Find where the given text appears and provide that cell's center as [x, y] coordinate. 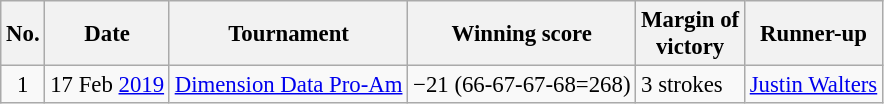
Justin Walters [813, 85]
17 Feb 2019 [107, 85]
Tournament [288, 34]
Winning score [522, 34]
Runner-up [813, 34]
1 [23, 85]
3 strokes [690, 85]
Dimension Data Pro-Am [288, 85]
No. [23, 34]
Margin ofvictory [690, 34]
Date [107, 34]
−21 (66-67-67-68=268) [522, 85]
